Capture the cell that displays the provided text and extract its [x, y] central coordinate. 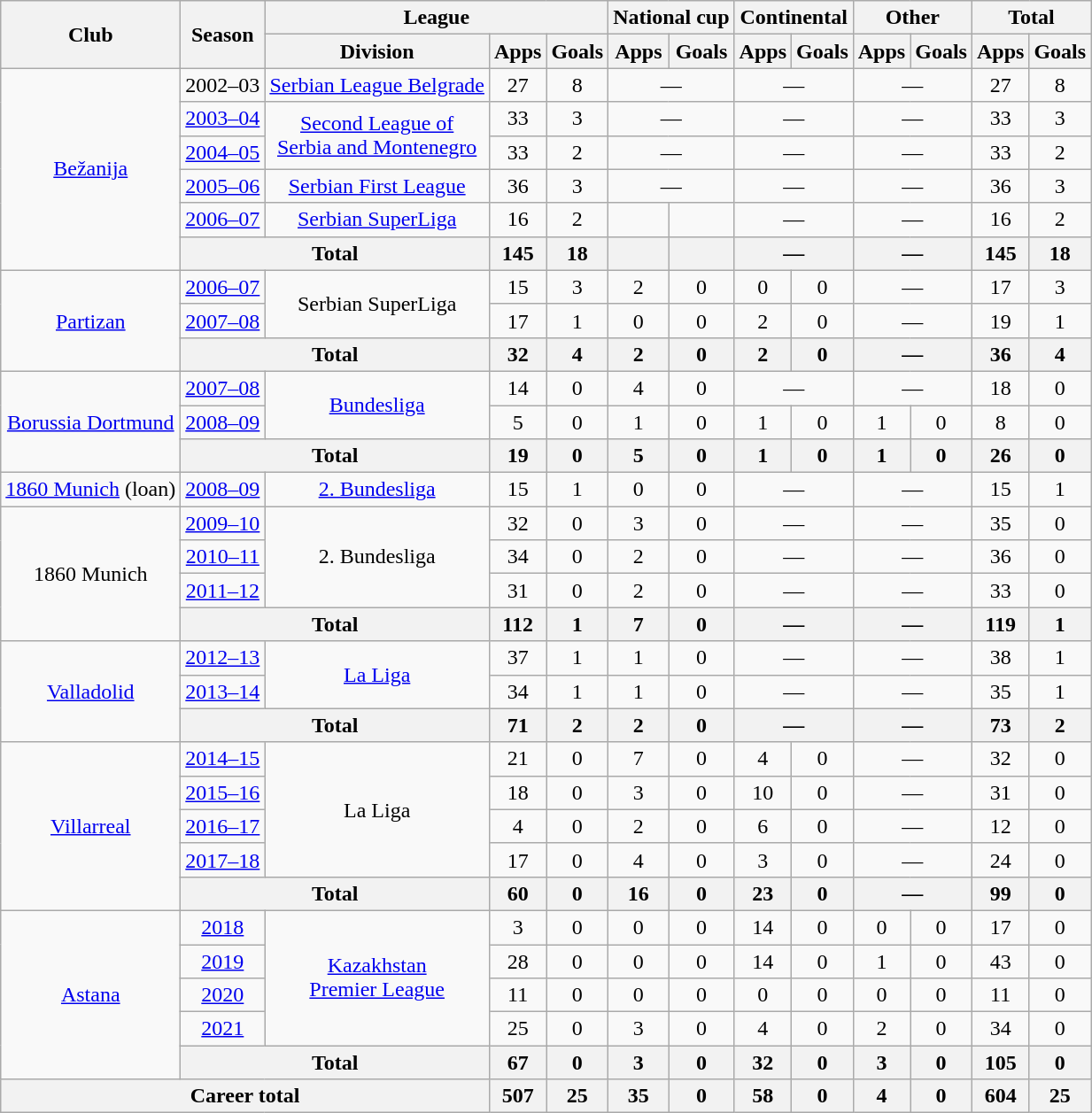
28 [517, 961]
2016–17 [223, 826]
Season [223, 35]
Continental [794, 18]
23 [763, 893]
2005–06 [223, 186]
2020 [223, 995]
2017–18 [223, 860]
Second League of Serbia and Montenegro [377, 135]
604 [1000, 1096]
Serbian League Belgrade [377, 85]
43 [1000, 961]
2021 [223, 1029]
Serbian First League [377, 186]
112 [517, 624]
Bundesliga [377, 405]
Bežanija [90, 169]
119 [1000, 624]
Villarreal [90, 826]
38 [1000, 658]
2010–11 [223, 557]
2013–14 [223, 692]
10 [763, 792]
2019 [223, 961]
2015–16 [223, 792]
Club [90, 35]
League [437, 18]
26 [1000, 456]
6 [763, 826]
Other [912, 18]
Kazakhstan Premier League [377, 978]
Borussia Dortmund [90, 421]
58 [763, 1096]
73 [1000, 725]
12 [1000, 826]
Astana [90, 994]
1860 Munich (loan) [90, 490]
99 [1000, 893]
37 [517, 658]
71 [517, 725]
24 [1000, 860]
2009–10 [223, 523]
105 [1000, 1063]
21 [517, 759]
2014–15 [223, 759]
67 [517, 1063]
2018 [223, 927]
507 [517, 1096]
60 [517, 893]
Partizan [90, 321]
2004–05 [223, 152]
Career total [245, 1096]
1860 Munich [90, 574]
2011–12 [223, 591]
2002–03 [223, 85]
Division [377, 51]
2012–13 [223, 658]
Valladolid [90, 692]
2003–04 [223, 119]
National cup [671, 18]
